Detect which cell encompasses the target text, then output its [x, y] center coordinate. 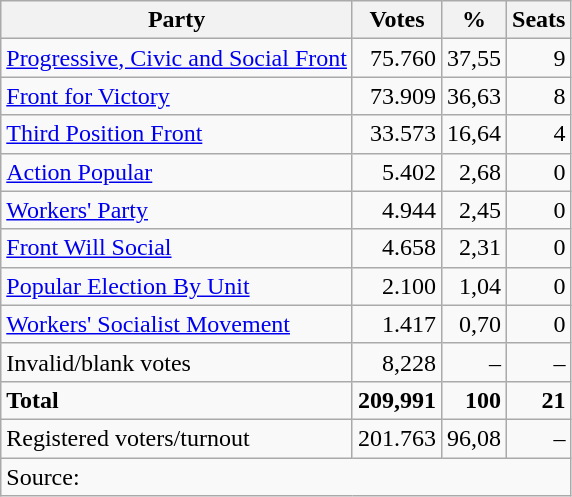
1,04 [474, 286]
Invalid/blank votes [177, 362]
75.760 [396, 58]
2.100 [396, 286]
4.944 [396, 210]
2,45 [474, 210]
36,63 [474, 96]
Workers' Socialist Movement [177, 324]
0,70 [474, 324]
Source: [286, 477]
73.909 [396, 96]
4.658 [396, 248]
% [474, 20]
Registered voters/turnout [177, 438]
2,68 [474, 172]
209,991 [396, 400]
1.417 [396, 324]
2,31 [474, 248]
Front for Victory [177, 96]
Total [177, 400]
4 [539, 134]
21 [539, 400]
Action Popular [177, 172]
37,55 [474, 58]
Front Will Social [177, 248]
8,228 [396, 362]
16,64 [474, 134]
Third Position Front [177, 134]
100 [474, 400]
9 [539, 58]
Popular Election By Unit [177, 286]
Seats [539, 20]
Progressive, Civic and Social Front [177, 58]
Workers' Party [177, 210]
8 [539, 96]
Votes [396, 20]
33.573 [396, 134]
5.402 [396, 172]
Party [177, 20]
201.763 [396, 438]
96,08 [474, 438]
